Return the [x, y] coordinate for the center point of the cell that contains the specified text.  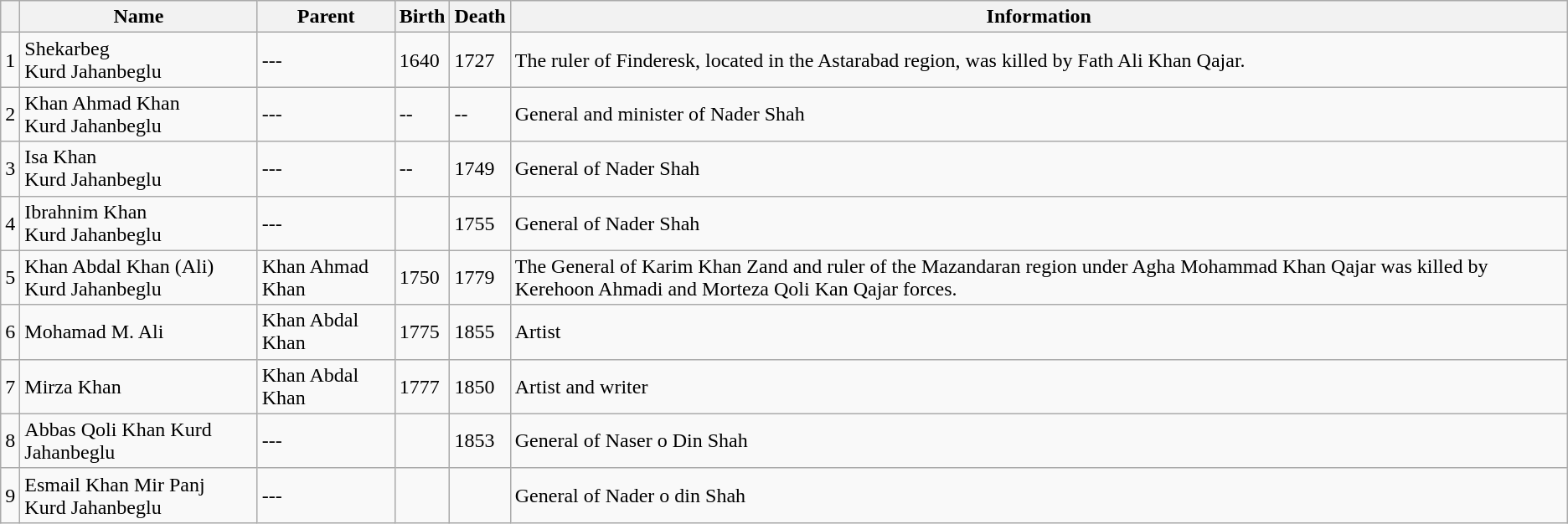
1855 [480, 331]
9 [10, 496]
General of Naser o Din Shah [1039, 440]
The ruler of Finderesk, located in the Astarabad region, was killed by Fath Ali Khan Qajar. [1039, 60]
2 [10, 114]
ShekarbegKurd Jahanbeglu [139, 60]
Death [480, 17]
Khan Abdal Khan (Ali)Kurd Jahanbeglu [139, 278]
Isa KhanKurd Jahanbeglu [139, 169]
Artist [1039, 331]
Name [139, 17]
Parent [326, 17]
1640 [422, 60]
4 [10, 223]
5 [10, 278]
1755 [480, 223]
6 [10, 331]
1 [10, 60]
Mirza Khan [139, 387]
1850 [480, 387]
1750 [422, 278]
Khan Ahmad KhanKurd Jahanbeglu [139, 114]
Khan Ahmad Khan [326, 278]
General and minister of Nader Shah [1039, 114]
3 [10, 169]
1853 [480, 440]
Birth [422, 17]
Information [1039, 17]
General of Nader o din Shah [1039, 496]
Mohamad M. Ali [139, 331]
1727 [480, 60]
7 [10, 387]
8 [10, 440]
Esmail Khan Mir PanjKurd Jahanbeglu [139, 496]
Ibrahnim KhanKurd Jahanbeglu [139, 223]
1749 [480, 169]
1779 [480, 278]
1775 [422, 331]
1777 [422, 387]
Artist and writer [1039, 387]
Abbas Qoli Khan Kurd Jahanbeglu [139, 440]
